Scan for the cell matching the given text and deliver its (X, Y) coordinate at center. 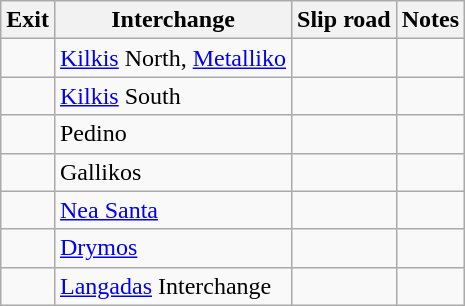
Kilkis North, Metalliko (172, 58)
Kilkis South (172, 96)
Drymos (172, 248)
Pedino (172, 134)
Gallikos (172, 172)
Notes (430, 20)
Langadas Interchange (172, 286)
Nea Santa (172, 210)
Slip road (344, 20)
Exit (28, 20)
Interchange (172, 20)
